Search for the cell housing the specified text and yield its [x, y] center coordinate. 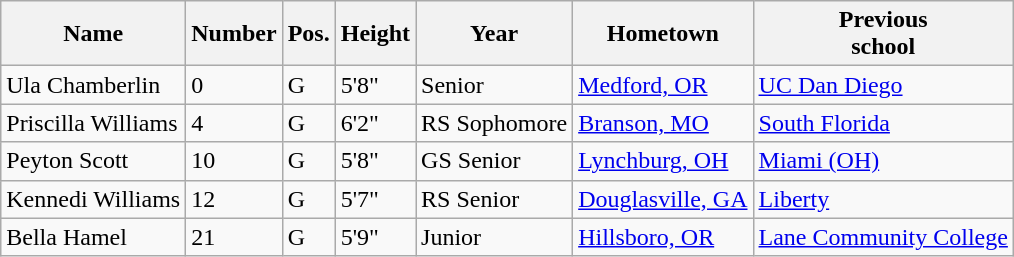
10 [234, 161]
Peyton Scott [94, 161]
Ula Chamberlin [94, 85]
0 [234, 85]
Lynchburg, OH [663, 161]
South Florida [883, 123]
4 [234, 123]
Branson, MO [663, 123]
Year [494, 34]
Hometown [663, 34]
Junior [494, 237]
Medford, OR [663, 85]
Bella Hamel [94, 237]
Lane Community College [883, 237]
RS Senior [494, 199]
Pos. [308, 34]
Previousschool [883, 34]
5'7" [375, 199]
Number [234, 34]
6'2" [375, 123]
Name [94, 34]
Hillsboro, OR [663, 237]
Priscilla Williams [94, 123]
Senior [494, 85]
12 [234, 199]
RS Sophomore [494, 123]
5'9" [375, 237]
GS Senior [494, 161]
Height [375, 34]
Douglasville, GA [663, 199]
21 [234, 237]
UC Dan Diego [883, 85]
Miami (OH) [883, 161]
Kennedi Williams [94, 199]
Liberty [883, 199]
